Extract the [x, y] coordinate from the center of the cell holding the provided text.  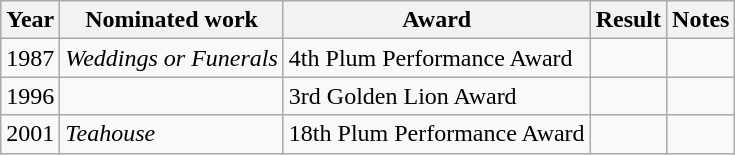
Weddings or Funerals [172, 58]
Teahouse [172, 134]
2001 [30, 134]
1996 [30, 96]
1987 [30, 58]
Year [30, 20]
4th Plum Performance Award [436, 58]
Award [436, 20]
18th Plum Performance Award [436, 134]
Nominated work [172, 20]
Notes [701, 20]
3rd Golden Lion Award [436, 96]
Result [628, 20]
